Locate the cell with the specified text and output its [X, Y] center coordinate. 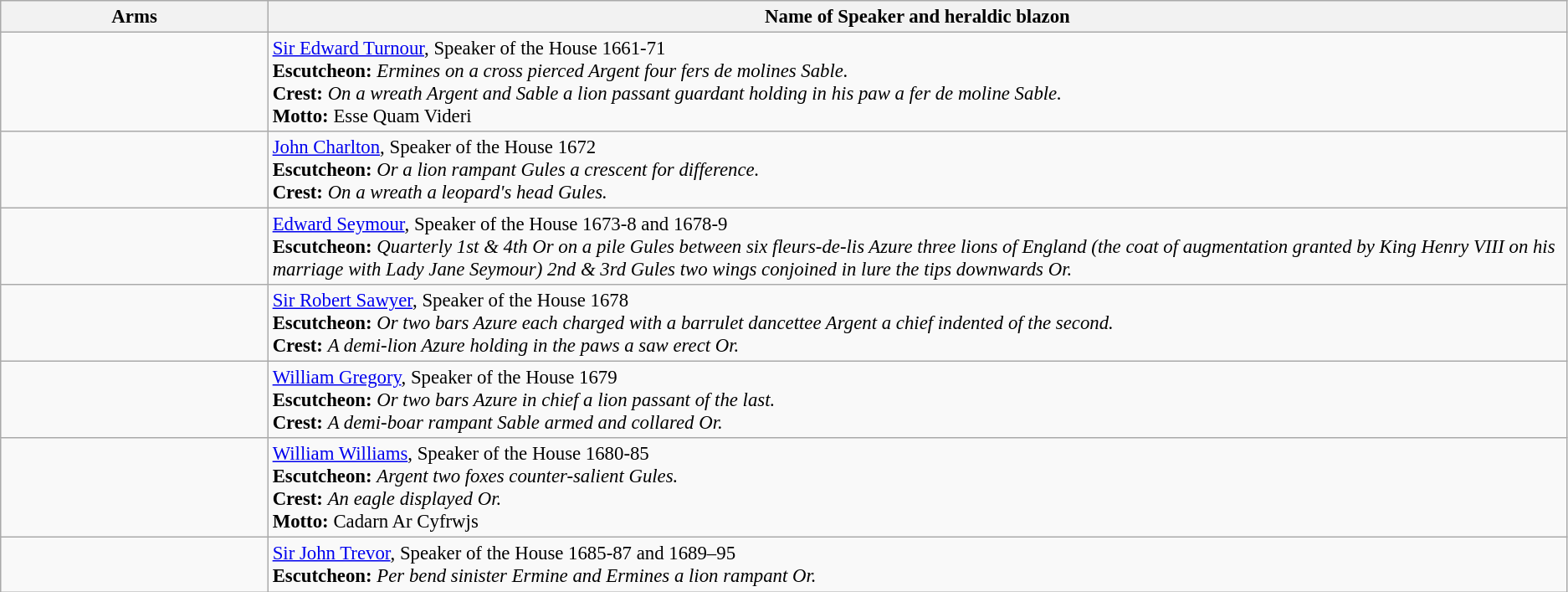
Sir John Trevor, Speaker of the House 1685-87 and 1689–95Escutcheon: Per bend sinister Ermine and Ermines a lion rampant Or. [917, 564]
Arms [135, 17]
John Charlton, Speaker of the House 1672Escutcheon: Or a lion rampant Gules a crescent for difference. Crest: On a wreath a leopard's head Gules. [917, 170]
Name of Speaker and heraldic blazon [917, 17]
